Output the (x, y) coordinate of the center of the cell containing the given text.  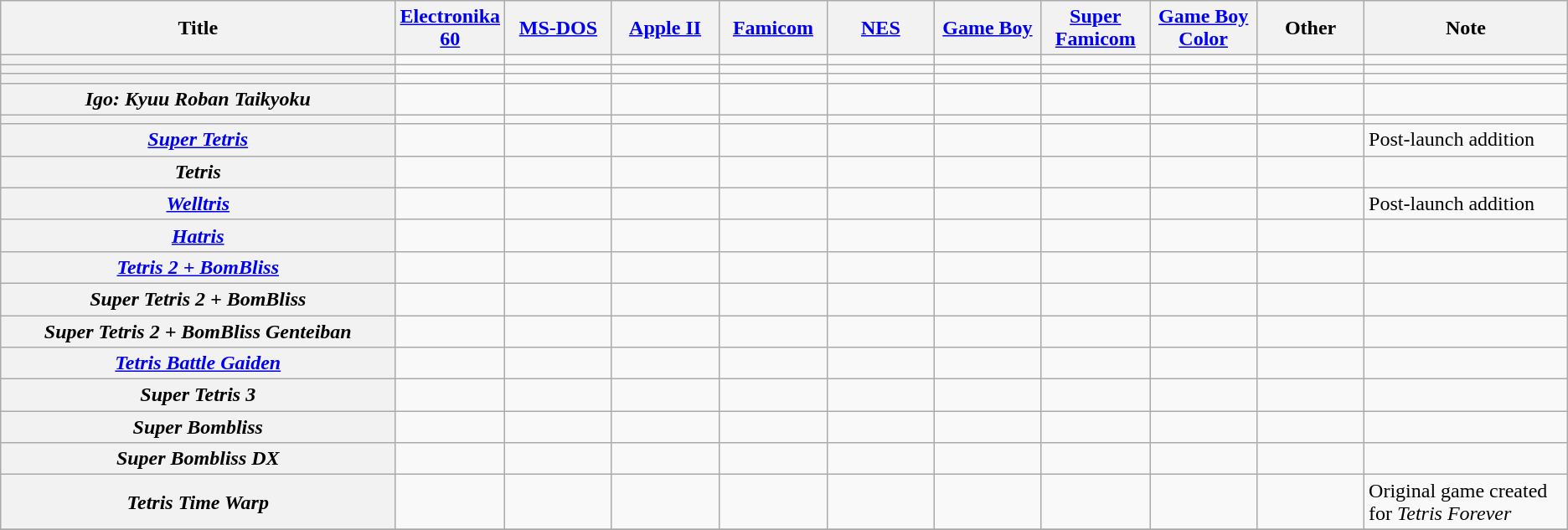
Tetris Time Warp (198, 502)
MS-DOS (558, 28)
Igo: Kyuu Roban Taikyoku (198, 99)
Original game created for Tetris Forever (1466, 502)
Super Tetris 2 + BomBliss Genteiban (198, 331)
Tetris Battle Gaiden (198, 363)
Tetris (198, 172)
Game Boy (988, 28)
Super Tetris (198, 140)
Famicom (773, 28)
Note (1466, 28)
Title (198, 28)
Super Tetris 2 + BomBliss (198, 299)
Super Bombliss (198, 427)
NES (881, 28)
Apple II (665, 28)
Super Tetris 3 (198, 395)
Welltris (198, 203)
Hatris (198, 235)
Super Bombliss DX (198, 459)
Super Famicom (1096, 28)
Tetris 2 + BomBliss (198, 267)
Electronika 60 (451, 28)
Game Boy Color (1204, 28)
Other (1311, 28)
